Find where the given text appears and provide that cell's center as (X, Y) coordinate. 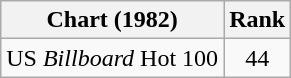
Chart (1982) (112, 20)
US Billboard Hot 100 (112, 58)
Rank (258, 20)
44 (258, 58)
